Return the (x, y) coordinate for the center point of the cell that contains the specified text.  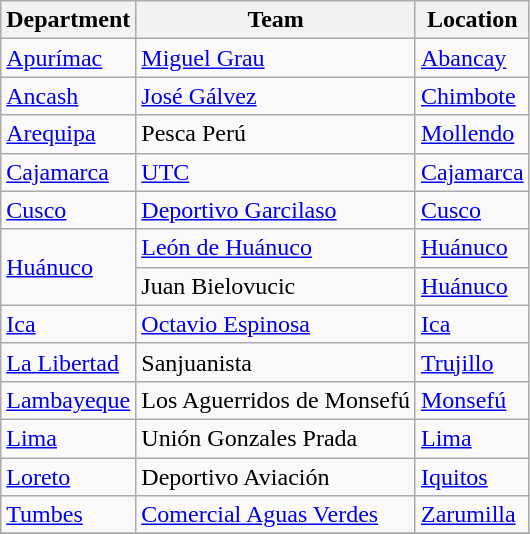
Ancash (68, 96)
Location (472, 20)
Los Aguerridos de Monsefú (276, 400)
Mollendo (472, 134)
León de Huánuco (276, 248)
Loreto (68, 477)
Abancay (472, 58)
Trujillo (472, 362)
Miguel Grau (276, 58)
UTC (276, 172)
Sanjuanista (276, 362)
Comercial Aguas Verdes (276, 515)
Octavio Espinosa (276, 324)
Chimbote (472, 96)
Pesca Perú (276, 134)
Deportivo Garcilaso (276, 210)
Zarumilla (472, 515)
Tumbes (68, 515)
José Gálvez (276, 96)
Iquitos (472, 477)
Lambayeque (68, 400)
Monsefú (472, 400)
Arequipa (68, 134)
Unión Gonzales Prada (276, 438)
Department (68, 20)
Deportivo Aviación (276, 477)
Team (276, 20)
Juan Bielovucic (276, 286)
La Libertad (68, 362)
Apurímac (68, 58)
